Output the (x, y) coordinate of the center of the cell containing the given text.  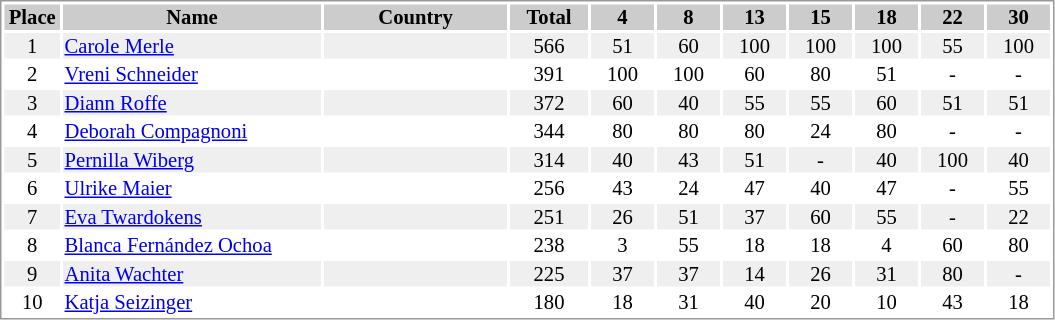
1 (32, 46)
Anita Wachter (192, 274)
Blanca Fernández Ochoa (192, 245)
Deborah Compagnoni (192, 131)
Country (416, 17)
256 (549, 189)
225 (549, 274)
Name (192, 17)
238 (549, 245)
314 (549, 160)
180 (549, 303)
Total (549, 17)
13 (754, 17)
20 (820, 303)
7 (32, 217)
30 (1018, 17)
2 (32, 75)
Katja Seizinger (192, 303)
9 (32, 274)
Diann Roffe (192, 103)
566 (549, 46)
Place (32, 17)
251 (549, 217)
Vreni Schneider (192, 75)
6 (32, 189)
14 (754, 274)
Ulrike Maier (192, 189)
15 (820, 17)
372 (549, 103)
344 (549, 131)
5 (32, 160)
Carole Merle (192, 46)
Eva Twardokens (192, 217)
391 (549, 75)
Pernilla Wiberg (192, 160)
